Return the [x, y] coordinate for the center point of the cell that contains the specified text.  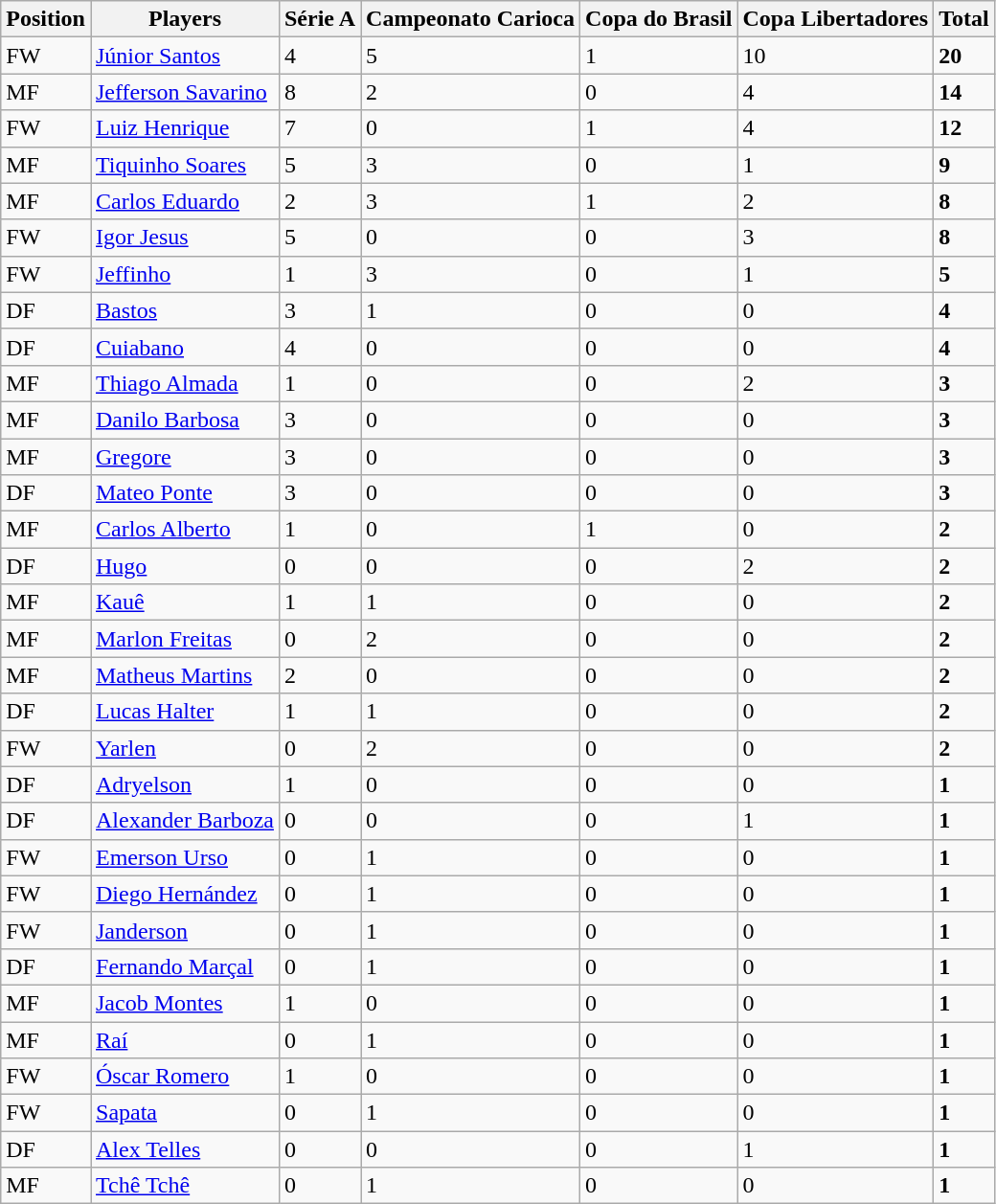
Jefferson Savarino [184, 92]
Carlos Eduardo [184, 201]
Gregore [184, 457]
Sapata [184, 1113]
Alex Telles [184, 1149]
Lucas Halter [184, 712]
Danilo Barbosa [184, 420]
Diego Hernández [184, 894]
Bastos [184, 310]
Igor Jesus [184, 238]
12 [964, 128]
Marlon Freitas [184, 639]
Copa Libertadores [835, 19]
20 [964, 56]
Adryelson [184, 784]
Jacob Montes [184, 1003]
Emerson Urso [184, 857]
Yarlen [184, 748]
Tchê Tchê [184, 1186]
Tiquinho Soares [184, 165]
Janderson [184, 930]
Júnior Santos [184, 56]
Copa do Brasil [659, 19]
Alexander Barboza [184, 821]
Kauê [184, 602]
Série A [320, 19]
Mateo Ponte [184, 493]
Position [46, 19]
9 [964, 165]
Carlos Alberto [184, 530]
10 [835, 56]
Óscar Romero [184, 1077]
Thiago Almada [184, 383]
Matheus Martins [184, 675]
Luiz Henrique [184, 128]
Hugo [184, 566]
Fernando Marçal [184, 966]
14 [964, 92]
Cuiabano [184, 347]
Players [184, 19]
Total [964, 19]
Raí [184, 1039]
Campeonato Carioca [471, 19]
Jeffinho [184, 274]
7 [320, 128]
